Output the (x, y) coordinate of the center of the cell containing the given text.  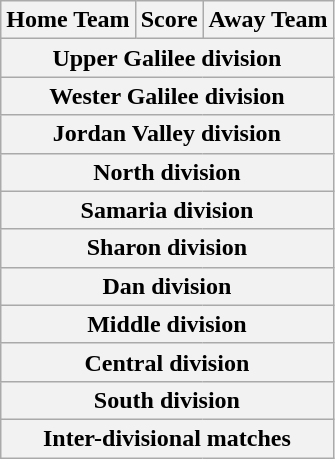
Home Team (68, 20)
Upper Galilee division (167, 58)
Jordan Valley division (167, 134)
South division (167, 400)
Dan division (167, 286)
Inter-divisional matches (167, 438)
Middle division (167, 324)
Sharon division (167, 248)
Central division (167, 362)
Samaria division (167, 210)
Score (169, 20)
North division (167, 172)
Wester Galilee division (167, 96)
Away Team (268, 20)
